Find where the given text appears and provide that cell's center as [X, Y] coordinate. 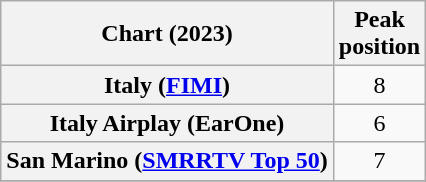
7 [379, 161]
Peakposition [379, 34]
Italy Airplay (EarOne) [168, 123]
San Marino (SMRRTV Top 50) [168, 161]
Italy (FIMI) [168, 85]
8 [379, 85]
Chart (2023) [168, 34]
6 [379, 123]
